From the cell containing the given text, extract its center point as [X, Y] coordinate. 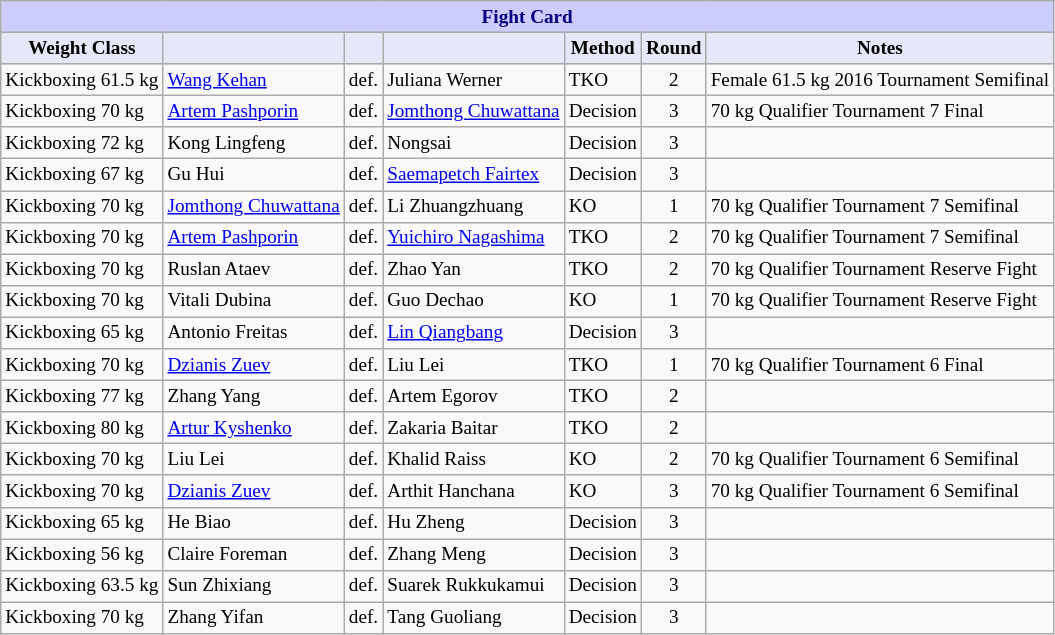
70 kg Qualifier Tournament 7 Final [880, 111]
Suarek Rukkukamui [474, 586]
Yuichiro Nagashima [474, 238]
Kickboxing 56 kg [82, 554]
Claire Foreman [254, 554]
Antonio Freitas [254, 333]
Khalid Raiss [474, 460]
Tang Guoliang [474, 618]
Lin Qiangbang [474, 333]
Sun Zhixiang [254, 586]
Artur Kyshenko [254, 428]
Kickboxing 77 kg [82, 396]
Vitali Dubina [254, 301]
Kickboxing 63.5 kg [82, 586]
Kong Lingfeng [254, 143]
Wang Kehan [254, 80]
Li Zhuangzhuang [474, 206]
Guo Dechao [474, 301]
Fight Card [528, 17]
Zakaria Baitar [474, 428]
Weight Class [82, 48]
Zhao Yan [474, 270]
Kickboxing 72 kg [82, 143]
Nongsai [474, 143]
Round [674, 48]
Kickboxing 67 kg [82, 175]
He Biao [254, 523]
Method [602, 48]
Arthit Hanchana [474, 491]
Ruslan Ataev [254, 270]
Juliana Werner [474, 80]
Hu Zheng [474, 523]
70 kg Qualifier Tournament 6 Final [880, 365]
Kickboxing 80 kg [82, 428]
Gu Hui [254, 175]
Female 61.5 kg 2016 Tournament Semifinal [880, 80]
Zhang Yang [254, 396]
Notes [880, 48]
Artem Egorov [474, 396]
Zhang Yifan [254, 618]
Saemapetch Fairtex [474, 175]
Kickboxing 61.5 kg [82, 80]
Zhang Meng [474, 554]
